Capture the cell that displays the provided text and extract its [x, y] central coordinate. 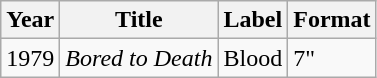
7" [332, 58]
Format [332, 20]
Title [139, 20]
1979 [30, 58]
Label [253, 20]
Blood [253, 58]
Bored to Death [139, 58]
Year [30, 20]
